Scan for the cell matching the given text and deliver its (X, Y) coordinate at center. 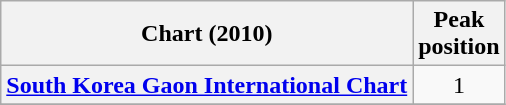
Chart (2010) (207, 34)
Peakposition (459, 34)
1 (459, 85)
South Korea Gaon International Chart (207, 85)
